Search for the cell housing the specified text and yield its [X, Y] center coordinate. 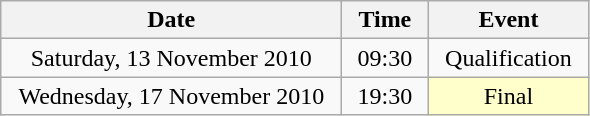
Qualification [508, 58]
09:30 [385, 58]
Time [385, 20]
Saturday, 13 November 2010 [172, 58]
19:30 [385, 96]
Wednesday, 17 November 2010 [172, 96]
Final [508, 96]
Event [508, 20]
Date [172, 20]
